Locate the cell with the specified text and output its (X, Y) center coordinate. 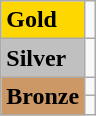
Gold (43, 20)
Silver (43, 58)
Bronze (43, 96)
